Scan for the cell matching the given text and deliver its (X, Y) coordinate at center. 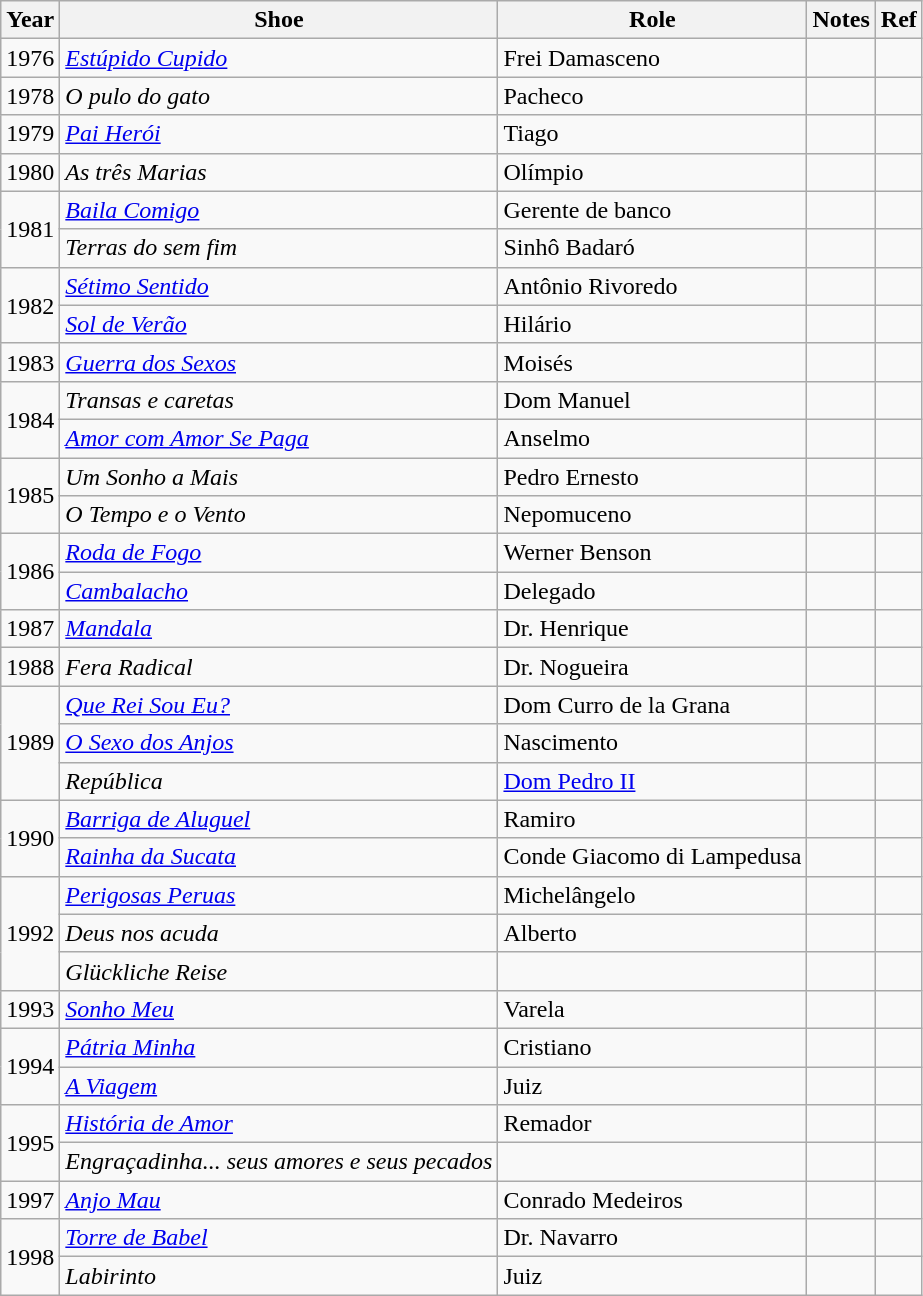
Um Sonho a Mais (279, 477)
História de Amor (279, 1124)
Nepomuceno (652, 515)
Anjo Mau (279, 1200)
Dr. Navarro (652, 1238)
Rainha da Sucata (279, 857)
Gerente de banco (652, 210)
Labirinto (279, 1276)
Tiago (652, 134)
Sétimo Sentido (279, 286)
Estúpido Cupido (279, 58)
Transas e caretas (279, 400)
Dr. Henrique (652, 629)
Dom Manuel (652, 400)
1981 (30, 229)
Alberto (652, 933)
Torre de Babel (279, 1238)
Pai Herói (279, 134)
Glückliche Reise (279, 971)
1995 (30, 1143)
Year (30, 20)
Deus nos acuda (279, 933)
Mandala (279, 629)
Fera Radical (279, 667)
Dom Pedro II (652, 781)
1976 (30, 58)
Notes (841, 20)
Conrado Medeiros (652, 1200)
Sol de Verão (279, 324)
Sinhô Badaró (652, 248)
1983 (30, 362)
Shoe (279, 20)
Delegado (652, 591)
1978 (30, 96)
1993 (30, 1009)
Ref (898, 20)
Amor com Amor Se Paga (279, 438)
1994 (30, 1066)
Pedro Ernesto (652, 477)
Role (652, 20)
1982 (30, 305)
Cristiano (652, 1047)
Ramiro (652, 819)
1990 (30, 838)
1989 (30, 743)
Guerra dos Sexos (279, 362)
1998 (30, 1257)
O Tempo e o Vento (279, 515)
1986 (30, 572)
1997 (30, 1200)
Roda de Fogo (279, 553)
1980 (30, 172)
Pacheco (652, 96)
1992 (30, 933)
Nascimento (652, 743)
Terras do sem fim (279, 248)
O pulo do gato (279, 96)
Pátria Minha (279, 1047)
O Sexo dos Anjos (279, 743)
1988 (30, 667)
1985 (30, 496)
Sonho Meu (279, 1009)
Dom Curro de la Grana (652, 705)
Baila Comigo (279, 210)
1987 (30, 629)
República (279, 781)
Werner Benson (652, 553)
1979 (30, 134)
As três Marias (279, 172)
Antônio Rivoredo (652, 286)
A Viagem (279, 1085)
Remador (652, 1124)
Olímpio (652, 172)
Perigosas Peruas (279, 895)
Hilário (652, 324)
1984 (30, 419)
Conde Giacomo di Lampedusa (652, 857)
Dr. Nogueira (652, 667)
Engraçadinha... seus amores e seus pecados (279, 1162)
Anselmo (652, 438)
Barriga de Aluguel (279, 819)
Que Rei Sou Eu? (279, 705)
Frei Damasceno (652, 58)
Moisés (652, 362)
Varela (652, 1009)
Cambalacho (279, 591)
Michelângelo (652, 895)
